Find where the given text appears and provide that cell's center as [X, Y] coordinate. 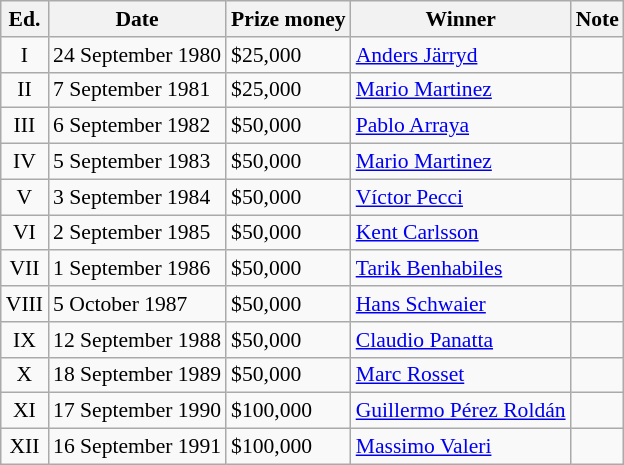
Guillermo Pérez Roldán [461, 411]
Hans Schwaier [461, 304]
2 September 1985 [137, 233]
Ed. [24, 19]
6 September 1982 [137, 126]
24 September 1980 [137, 55]
Víctor Pecci [461, 197]
II [24, 90]
1 September 1986 [137, 269]
XI [24, 411]
Pablo Arraya [461, 126]
IX [24, 340]
Claudio Panatta [461, 340]
V [24, 197]
X [24, 375]
Marc Rosset [461, 375]
7 September 1981 [137, 90]
Winner [461, 19]
3 September 1984 [137, 197]
Kent Carlsson [461, 233]
Prize money [288, 19]
Note [598, 19]
5 October 1987 [137, 304]
Date [137, 19]
17 September 1990 [137, 411]
5 September 1983 [137, 162]
Anders Järryd [461, 55]
VI [24, 233]
VII [24, 269]
Tarik Benhabiles [461, 269]
18 September 1989 [137, 375]
I [24, 55]
16 September 1991 [137, 447]
VIII [24, 304]
12 September 1988 [137, 340]
Massimo Valeri [461, 447]
IV [24, 162]
III [24, 126]
XII [24, 447]
